Search for the cell housing the specified text and yield its [X, Y] center coordinate. 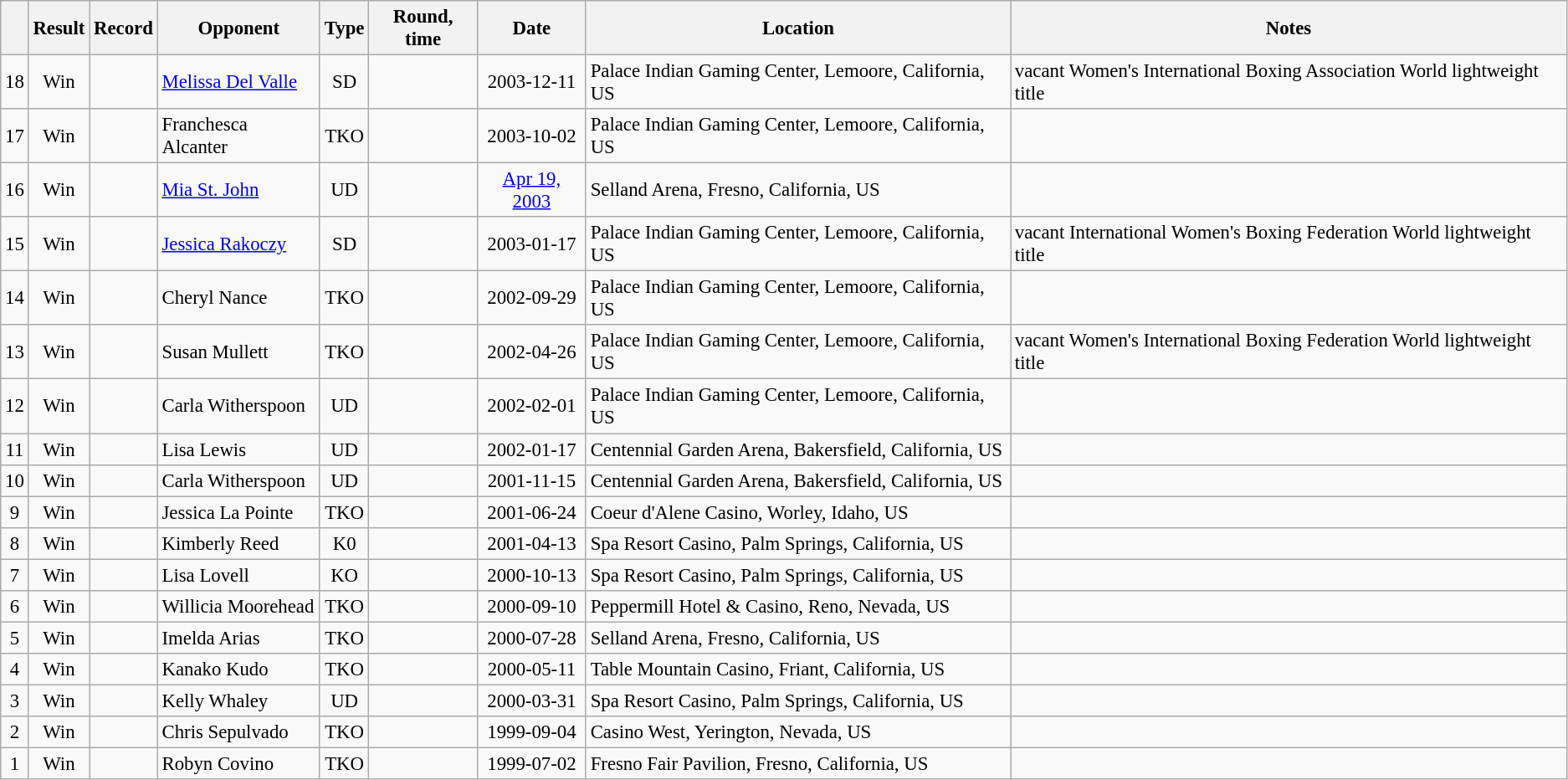
2000-03-31 [531, 700]
Chris Sepulvado [238, 732]
2 [15, 732]
2000-09-10 [531, 607]
11 [15, 449]
Apr 19, 2003 [531, 191]
17 [15, 136]
Casino West, Yerington, Nevada, US [798, 732]
2003-01-17 [531, 244]
5 [15, 638]
2001-04-13 [531, 543]
vacant Women's International Boxing Association World lightweight title [1289, 82]
Location [798, 28]
3 [15, 700]
10 [15, 480]
2001-11-15 [531, 480]
Notes [1289, 28]
Date [531, 28]
12 [15, 407]
Cheryl Nance [238, 298]
Kanako Kudo [238, 670]
Jessica Rakoczy [238, 244]
Coeur d'Alene Casino, Worley, Idaho, US [798, 512]
Mia St. John [238, 191]
8 [15, 543]
Fresno Fair Pavilion, Fresno, California, US [798, 764]
KO [344, 575]
13 [15, 352]
Willicia Moorehead [238, 607]
16 [15, 191]
K0 [344, 543]
Kelly Whaley [238, 700]
Result [59, 28]
Jessica La Pointe [238, 512]
Peppermill Hotel & Casino, Reno, Nevada, US [798, 607]
6 [15, 607]
2000-05-11 [531, 670]
18 [15, 82]
Susan Mullett [238, 352]
Lisa Lovell [238, 575]
Lisa Lewis [238, 449]
9 [15, 512]
1999-09-04 [531, 732]
Type [344, 28]
2003-12-11 [531, 82]
vacant International Women's Boxing Federation World lightweight title [1289, 244]
Kimberly Reed [238, 543]
15 [15, 244]
2002-09-29 [531, 298]
Melissa Del Valle [238, 82]
1 [15, 764]
Opponent [238, 28]
Record [124, 28]
2002-02-01 [531, 407]
Round, time [423, 28]
2002-01-17 [531, 449]
7 [15, 575]
Robyn Covino [238, 764]
14 [15, 298]
2000-10-13 [531, 575]
2001-06-24 [531, 512]
1999-07-02 [531, 764]
2000-07-28 [531, 638]
2002-04-26 [531, 352]
2003-10-02 [531, 136]
4 [15, 670]
Table Mountain Casino, Friant, California, US [798, 670]
vacant Women's International Boxing Federation World lightweight title [1289, 352]
Imelda Arias [238, 638]
Franchesca Alcanter [238, 136]
